Locate the cell with the specified text and output its (X, Y) center coordinate. 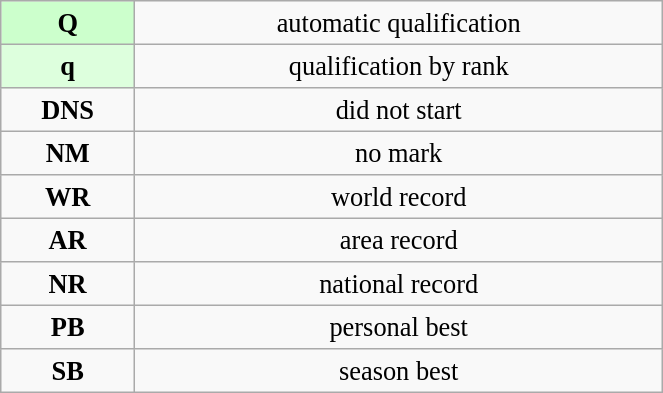
WR (68, 197)
NR (68, 284)
qualification by rank (399, 66)
Q (68, 22)
DNS (68, 109)
AR (68, 240)
area record (399, 240)
no mark (399, 153)
season best (399, 371)
did not start (399, 109)
PB (68, 327)
personal best (399, 327)
SB (68, 371)
world record (399, 197)
NM (68, 153)
automatic qualification (399, 22)
q (68, 66)
national record (399, 284)
